Extract the (x, y) coordinate from the center of the cell holding the provided text.  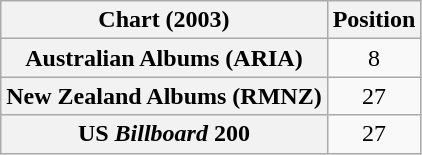
8 (374, 58)
Position (374, 20)
Australian Albums (ARIA) (164, 58)
New Zealand Albums (RMNZ) (164, 96)
Chart (2003) (164, 20)
US Billboard 200 (164, 134)
